From the cell containing the given text, extract its center point as [x, y] coordinate. 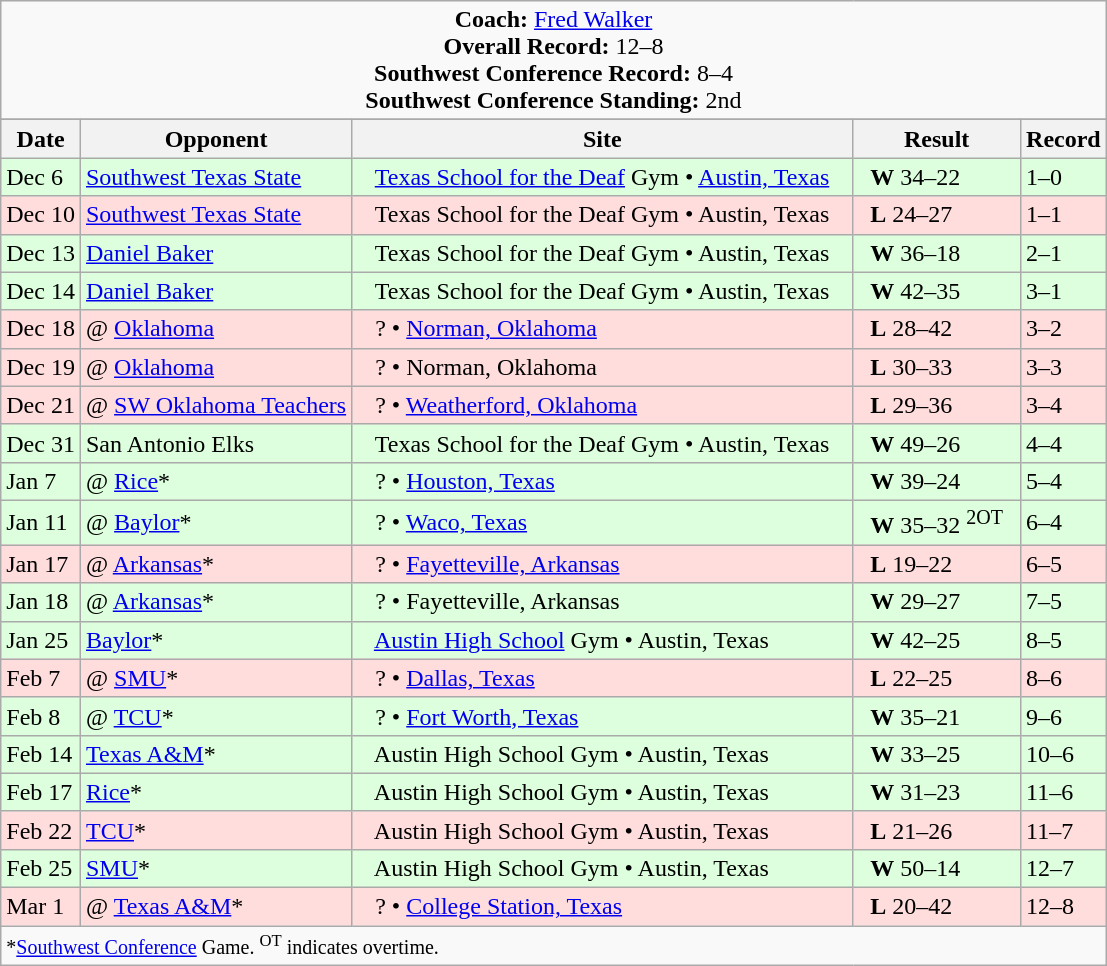
@ SMU* [216, 678]
Coach: Fred WalkerOverall Record: 12–8Southwest Conference Record: 8–4Southwest Conference Standing: 2nd [554, 60]
L 29–36 [937, 405]
Dec 18 [41, 329]
L 28–42 [937, 329]
W 33–25 [937, 754]
L 21–26 [937, 830]
L 19–22 [937, 564]
W 36–18 [937, 253]
@ SW Oklahoma Teachers [216, 405]
Site [602, 139]
L 30–33 [937, 367]
Dec 14 [41, 291]
TCU* [216, 830]
12–7 [1064, 868]
3–2 [1064, 329]
5–4 [1064, 481]
L 20–42 [937, 907]
9–6 [1064, 716]
Dec 21 [41, 405]
Feb 22 [41, 830]
3–1 [1064, 291]
Dec 6 [41, 177]
@ Baylor* [216, 522]
6–4 [1064, 522]
10–6 [1064, 754]
8–6 [1064, 678]
1–1 [1064, 215]
@ Texas A&M* [216, 907]
W 35–21 [937, 716]
3–3 [1064, 367]
Jan 11 [41, 522]
Dec 19 [41, 367]
6–5 [1064, 564]
Feb 25 [41, 868]
W 34–22 [937, 177]
Feb 8 [41, 716]
11–6 [1064, 792]
Feb 7 [41, 678]
L 24–27 [937, 215]
Feb 14 [41, 754]
11–7 [1064, 830]
? • Fort Worth, Texas [602, 716]
San Antonio Elks [216, 443]
Dec 13 [41, 253]
Jan 18 [41, 602]
? • Weatherford, Oklahoma [602, 405]
12–8 [1064, 907]
Texas A&M* [216, 754]
2–1 [1064, 253]
Opponent [216, 139]
Jan 7 [41, 481]
7–5 [1064, 602]
Record [1064, 139]
4–4 [1064, 443]
3–4 [1064, 405]
? • Houston, Texas [602, 481]
W 39–24 [937, 481]
W 31–23 [937, 792]
SMU* [216, 868]
Date [41, 139]
Baylor* [216, 640]
Dec 10 [41, 215]
@ Rice* [216, 481]
? • Dallas, Texas [602, 678]
W 42–25 [937, 640]
W 35–32 2OT [937, 522]
Rice* [216, 792]
Mar 1 [41, 907]
W 50–14 [937, 868]
*Southwest Conference Game. OT indicates overtime. [554, 946]
Feb 17 [41, 792]
Dec 31 [41, 443]
Result [937, 139]
W 29–27 [937, 602]
L 22–25 [937, 678]
1–0 [1064, 177]
W 49–26 [937, 443]
8–5 [1064, 640]
Jan 17 [41, 564]
? • College Station, Texas [602, 907]
W 42–35 [937, 291]
? • Waco, Texas [602, 522]
@ TCU* [216, 716]
Jan 25 [41, 640]
